Locate the cell with the specified text and output its (X, Y) center coordinate. 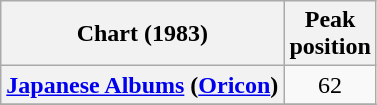
62 (330, 85)
Chart (1983) (142, 34)
Japanese Albums (Oricon) (142, 85)
Peakposition (330, 34)
